Locate the cell with the specified text and output its [x, y] center coordinate. 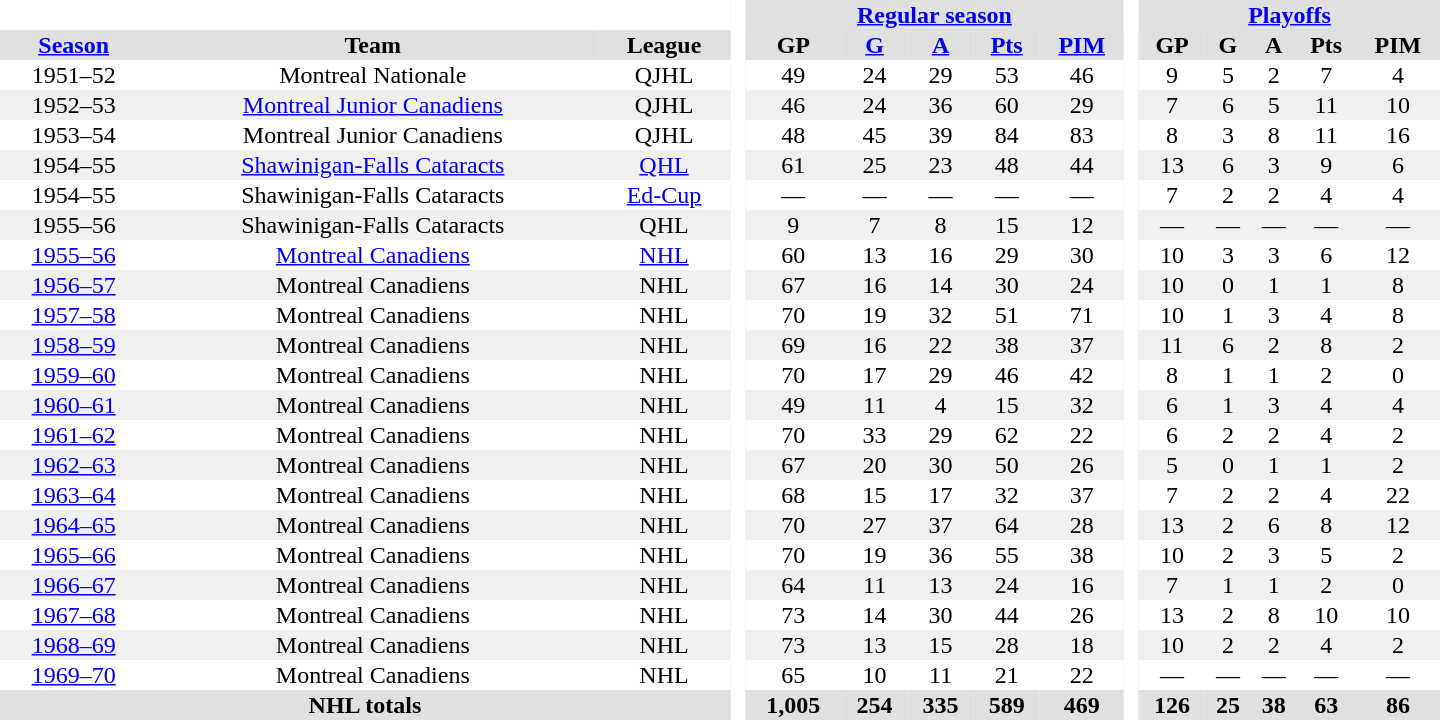
55 [1007, 555]
84 [1007, 135]
53 [1007, 75]
50 [1007, 465]
1966–67 [74, 585]
61 [794, 165]
27 [875, 525]
1959–60 [74, 375]
65 [794, 675]
335 [941, 705]
39 [941, 135]
18 [1082, 645]
League [664, 45]
62 [1007, 435]
Ed-Cup [664, 195]
NHL totals [365, 705]
1960–61 [74, 405]
1,005 [794, 705]
1969–70 [74, 675]
83 [1082, 135]
21 [1007, 675]
1956–57 [74, 285]
33 [875, 435]
63 [1326, 705]
Season [74, 45]
68 [794, 495]
71 [1082, 315]
1962–63 [74, 465]
589 [1007, 705]
Team [372, 45]
23 [941, 165]
469 [1082, 705]
Playoffs [1290, 15]
42 [1082, 375]
69 [794, 345]
1964–65 [74, 525]
1953–54 [74, 135]
1968–69 [74, 645]
45 [875, 135]
1963–64 [74, 495]
254 [875, 705]
1965–66 [74, 555]
86 [1398, 705]
51 [1007, 315]
126 [1172, 705]
1967–68 [74, 615]
1957–58 [74, 315]
Montreal Nationale [372, 75]
1961–62 [74, 435]
20 [875, 465]
1958–59 [74, 345]
1951–52 [74, 75]
Regular season [934, 15]
1952–53 [74, 105]
